Return the (x, y) coordinate for the center point of the cell that contains the specified text.  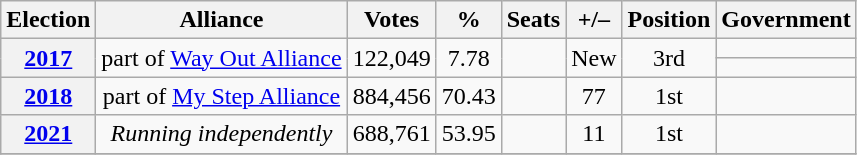
70.43 (468, 96)
Votes (392, 20)
884,456 (392, 96)
53.95 (468, 134)
part of My Step Alliance (222, 96)
688,761 (392, 134)
Running independently (222, 134)
11 (594, 134)
part of Way Out Alliance (222, 58)
77 (594, 96)
7.78 (468, 58)
3rd (669, 58)
122,049 (392, 58)
2017 (48, 58)
Government (786, 20)
Position (669, 20)
2021 (48, 134)
New (594, 58)
Election (48, 20)
Alliance (222, 20)
Seats (533, 20)
2018 (48, 96)
+/– (594, 20)
% (468, 20)
